From the cell containing the given text, extract its center point as (X, Y) coordinate. 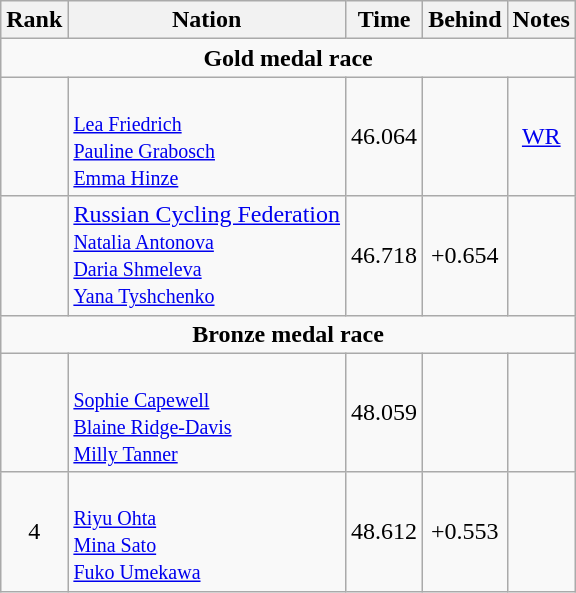
Riyu OhtaMina SatoFuko Umekawa (207, 532)
WR (541, 136)
+0.553 (465, 532)
4 (34, 532)
48.612 (384, 532)
Time (384, 20)
Russian Cycling FederationNatalia AntonovaDaria ShmelevaYana Tyshchenko (207, 256)
Nation (207, 20)
Notes (541, 20)
Bronze medal race (288, 334)
Rank (34, 20)
Gold medal race (288, 58)
Sophie CapewellBlaine Ridge-DavisMilly Tanner (207, 412)
46.718 (384, 256)
Lea FriedrichPauline GraboschEmma Hinze (207, 136)
48.059 (384, 412)
46.064 (384, 136)
+0.654 (465, 256)
Behind (465, 20)
